Capture the cell that displays the provided text and extract its [x, y] central coordinate. 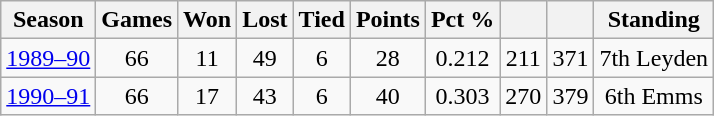
Points [388, 20]
40 [388, 96]
0.212 [462, 58]
49 [265, 58]
7th Leyden [654, 58]
11 [208, 58]
6th Emms [654, 96]
Tied [322, 20]
Won [208, 20]
Standing [654, 20]
28 [388, 58]
17 [208, 96]
270 [524, 96]
379 [570, 96]
0.303 [462, 96]
211 [524, 58]
Pct % [462, 20]
Season [48, 20]
Lost [265, 20]
43 [265, 96]
1989–90 [48, 58]
1990–91 [48, 96]
Games [137, 20]
371 [570, 58]
